Search for the cell housing the specified text and yield its [X, Y] center coordinate. 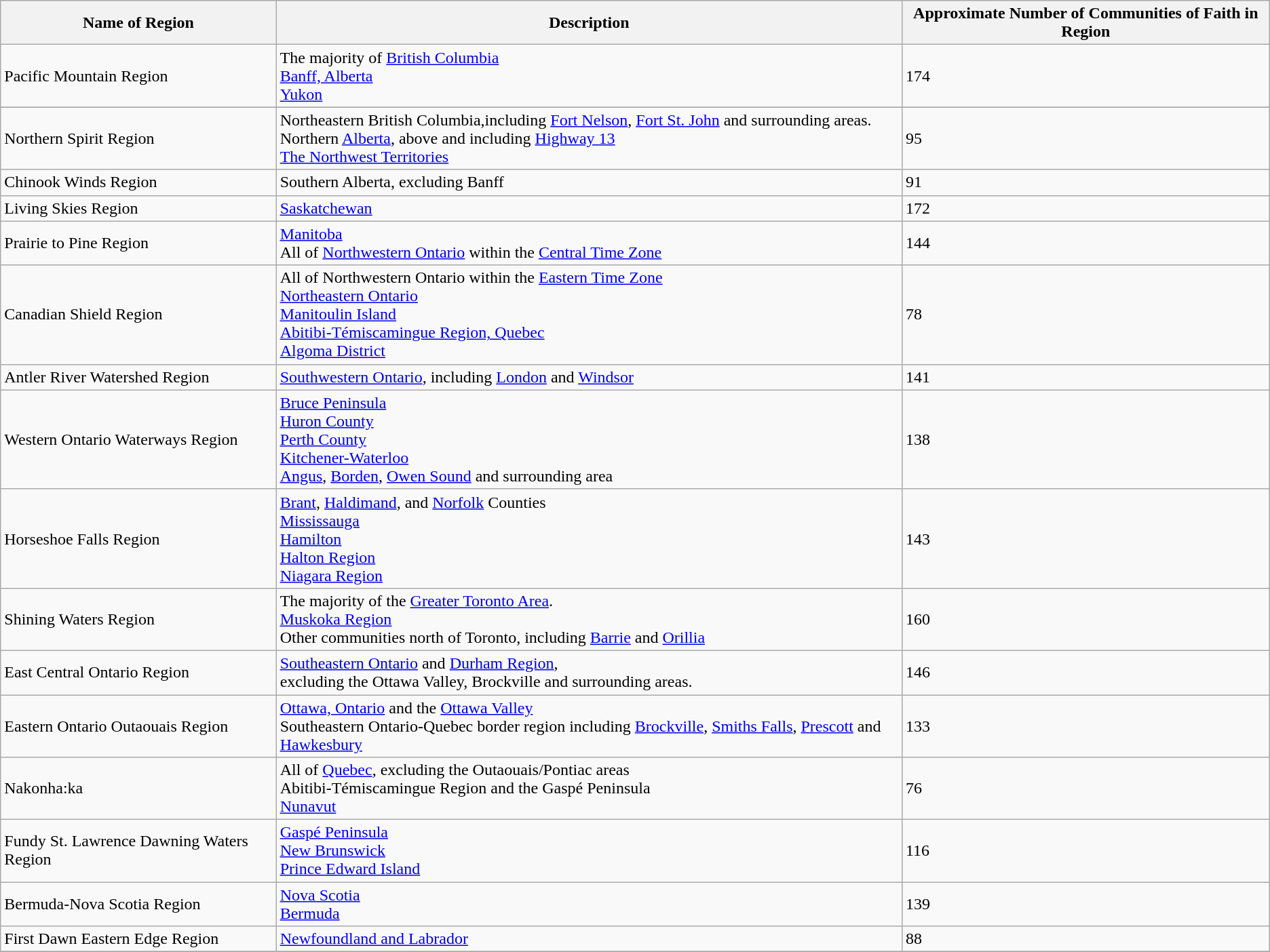
Eastern Ontario Outaouais Region [138, 726]
133 [1085, 726]
139 [1085, 905]
Living Skies Region [138, 208]
Southern Alberta, excluding Banff [589, 182]
The majority of British ColumbiaBanff, AlbertaYukon [589, 76]
160 [1085, 619]
Newfoundland and Labrador [589, 939]
Name of Region [138, 23]
Gaspé Peninsula New Brunswick Prince Edward Island [589, 851]
174 [1085, 76]
76 [1085, 789]
ManitobaAll of Northwestern Ontario within the Central Time Zone [589, 243]
Pacific Mountain Region [138, 76]
Approximate Number of Communities of Faith in Region [1085, 23]
116 [1085, 851]
All of Northwestern Ontario within the Eastern Time ZoneNortheastern Ontario Manitoulin Island Abitibi-Témiscamingue Region, QuebecAlgoma District [589, 315]
Description [589, 23]
East Central Ontario Region [138, 673]
143 [1085, 538]
Antler River Watershed Region [138, 377]
144 [1085, 243]
The majority of the Greater Toronto Area.Muskoka RegionOther communities north of Toronto, including Barrie and Orillia [589, 619]
146 [1085, 673]
Bruce PeninsulaHuron CountyPerth CountyKitchener-Waterloo Angus, Borden, Owen Sound and surrounding area [589, 439]
88 [1085, 939]
First Dawn Eastern Edge Region [138, 939]
Horseshoe Falls Region [138, 538]
All of Quebec, excluding the Outaouais/Pontiac areas Abitibi-Témiscamingue Region and the Gaspé PeninsulaNunavut [589, 789]
Prairie to Pine Region [138, 243]
91 [1085, 182]
Western Ontario Waterways Region [138, 439]
95 [1085, 138]
Nakonha:ka [138, 789]
Brant, Haldimand, and Norfolk CountiesMississaugaHamiltonHalton RegionNiagara Region [589, 538]
Ottawa, Ontario and the Ottawa ValleySoutheastern Ontario-Quebec border region including Brockville, Smiths Falls, Prescott and Hawkesbury [589, 726]
Northern Spirit Region [138, 138]
Nova ScotiaBermuda [589, 905]
Southeastern Ontario and Durham Region,excluding the Ottawa Valley, Brockville and surrounding areas. [589, 673]
172 [1085, 208]
Bermuda-Nova Scotia Region [138, 905]
Chinook Winds Region [138, 182]
138 [1085, 439]
Shining Waters Region [138, 619]
Fundy St. Lawrence Dawning Waters Region [138, 851]
78 [1085, 315]
Canadian Shield Region [138, 315]
Saskatchewan [589, 208]
Southwestern Ontario, including London and Windsor [589, 377]
141 [1085, 377]
